Identify which cell holds the provided text, then report its (X, Y) central coordinate. 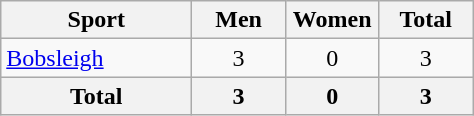
Sport (96, 20)
Bobsleigh (96, 58)
Men (239, 20)
Women (332, 20)
